Return the [X, Y] coordinate for the center point of the cell that contains the specified text.  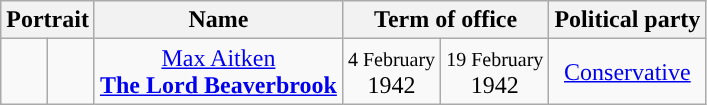
Political party [628, 20]
19 February1942 [495, 72]
Conservative [628, 72]
Max AitkenThe Lord Beaverbrook [218, 72]
4 February1942 [391, 72]
Portrait [48, 20]
Term of office [445, 20]
Name [218, 20]
